Provide the [x, y] coordinate of the cell's center where the given text is located.  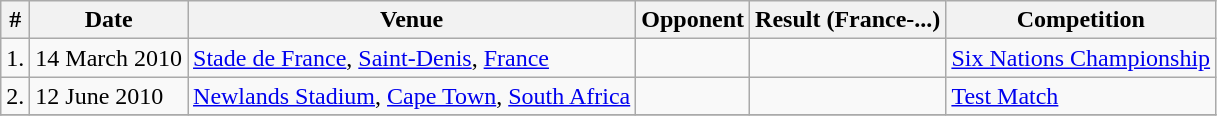
14 March 2010 [109, 58]
Venue [412, 20]
Competition [1081, 20]
1. [16, 58]
Date [109, 20]
Opponent [693, 20]
2. [16, 96]
# [16, 20]
Newlands Stadium, Cape Town, South Africa [412, 96]
Stade de France, Saint-Denis, France [412, 58]
Result (France-...) [848, 20]
Six Nations Championship [1081, 58]
12 June 2010 [109, 96]
Test Match [1081, 96]
